For the text-containing cell, return its midpoint in [x, y] coordinate format. 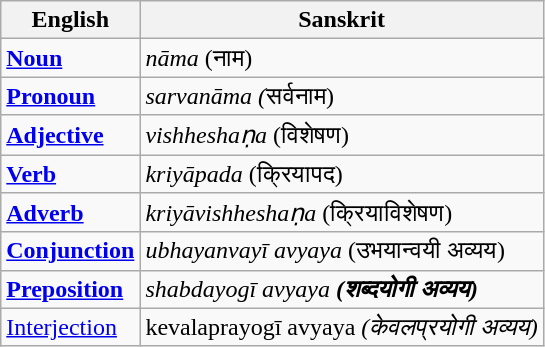
nāma (नाम) [342, 58]
kriyāvishheshaṇa (क्रियाविशेषण) [342, 213]
kevalaprayogī avyaya (केवलप्रयोगी अव्यय) [342, 327]
Preposition [70, 289]
Pronoun [70, 96]
kriyāpada (क्रियापद) [342, 173]
Noun [70, 58]
vishheshaṇa (विशेषण) [342, 135]
sarvanāma (सर्वनाम) [342, 96]
Interjection [70, 327]
Adjective [70, 135]
ubhayanvayī avyaya (उभयान्वयी अव्यय) [342, 251]
Sanskrit [342, 20]
English [70, 20]
Verb [70, 173]
shabdayogī avyaya (शब्दयोगी अव्यय) [342, 289]
Adverb [70, 213]
Conjunction [70, 251]
